Identify which cell holds the provided text, then report its (x, y) central coordinate. 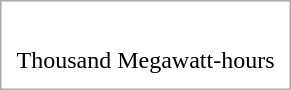
Thousand Megawatt-hours (146, 60)
